Search for the cell housing the specified text and yield its [X, Y] center coordinate. 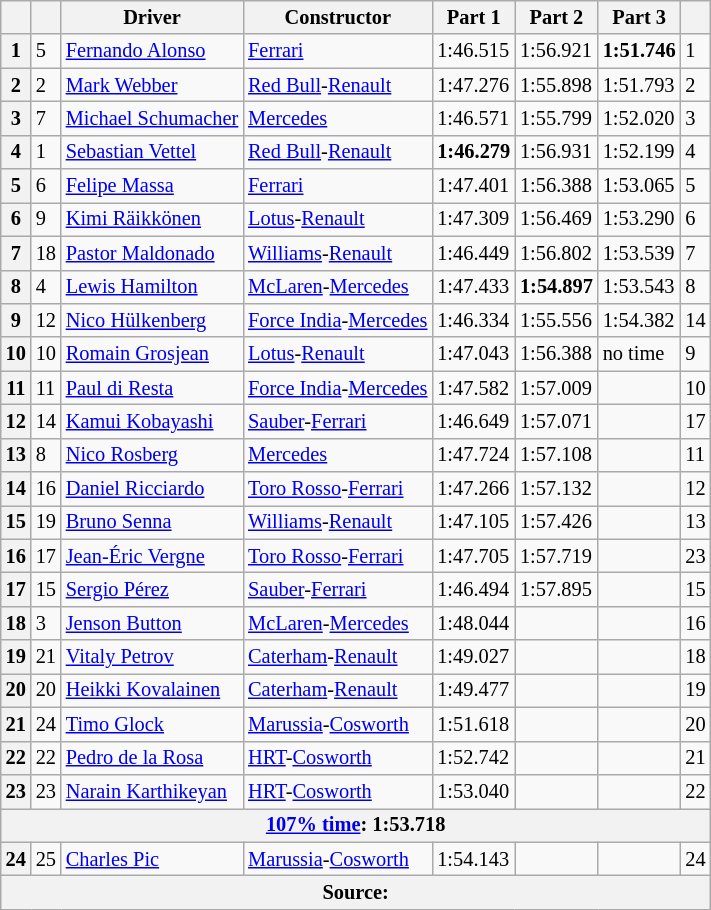
1:46.334 [474, 320]
1:56.931 [556, 152]
Romain Grosjean [152, 354]
1:53.539 [640, 253]
1:51.618 [474, 724]
1:47.705 [474, 556]
1:54.143 [474, 859]
Sebastian Vettel [152, 152]
1:53.065 [640, 186]
1:52.020 [640, 118]
no time [640, 354]
1:46.494 [474, 589]
1:47.276 [474, 85]
Heikki Kovalainen [152, 690]
Pastor Maldonado [152, 253]
Bruno Senna [152, 522]
1:46.649 [474, 421]
Daniel Ricciardo [152, 489]
Part 3 [640, 17]
1:55.898 [556, 85]
1:57.108 [556, 455]
1:47.043 [474, 354]
1:57.426 [556, 522]
1:57.071 [556, 421]
1:47.724 [474, 455]
Fernando Alonso [152, 51]
Part 2 [556, 17]
1:46.571 [474, 118]
Driver [152, 17]
Kimi Räikkönen [152, 219]
1:57.719 [556, 556]
1:57.895 [556, 589]
Mark Webber [152, 85]
Pedro de la Rosa [152, 758]
Source: [356, 892]
1:53.290 [640, 219]
1:56.802 [556, 253]
Constructor [338, 17]
1:55.556 [556, 320]
25 [46, 859]
107% time: 1:53.718 [356, 825]
1:56.921 [556, 51]
1:47.266 [474, 489]
1:47.401 [474, 186]
1:46.279 [474, 152]
1:47.582 [474, 388]
1:55.799 [556, 118]
Felipe Massa [152, 186]
1:53.543 [640, 287]
Michael Schumacher [152, 118]
1:47.105 [474, 522]
1:46.515 [474, 51]
Jean-Éric Vergne [152, 556]
Charles Pic [152, 859]
1:52.199 [640, 152]
Nico Hülkenberg [152, 320]
Nico Rosberg [152, 455]
1:51.793 [640, 85]
Vitaly Petrov [152, 657]
Paul di Resta [152, 388]
Lewis Hamilton [152, 287]
1:52.742 [474, 758]
1:54.382 [640, 320]
1:49.027 [474, 657]
Jenson Button [152, 623]
1:46.449 [474, 253]
1:56.469 [556, 219]
1:57.009 [556, 388]
1:49.477 [474, 690]
Part 1 [474, 17]
1:54.897 [556, 287]
Timo Glock [152, 724]
1:48.044 [474, 623]
1:53.040 [474, 791]
Kamui Kobayashi [152, 421]
1:47.433 [474, 287]
1:57.132 [556, 489]
1:47.309 [474, 219]
Narain Karthikeyan [152, 791]
1:51.746 [640, 51]
Sergio Pérez [152, 589]
